Return the (x, y) coordinate for the center point of the cell that contains the specified text.  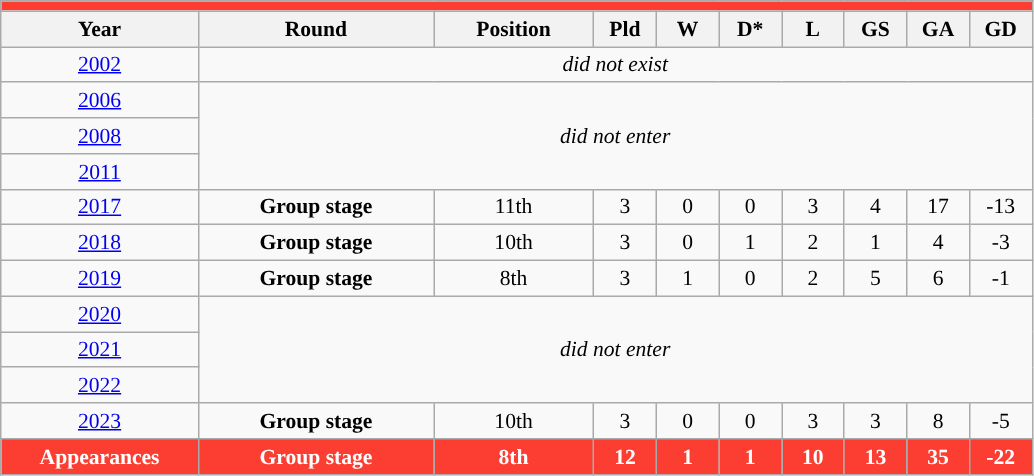
2008 (100, 136)
5 (876, 279)
2019 (100, 279)
2023 (100, 421)
2020 (100, 314)
2017 (100, 207)
-1 (1000, 279)
2018 (100, 243)
Appearances (100, 457)
13 (876, 457)
2021 (100, 350)
2002 (100, 65)
did not exist (615, 65)
8 (938, 421)
GA (938, 29)
-13 (1000, 207)
-22 (1000, 457)
L (814, 29)
Round (316, 29)
W (688, 29)
2011 (100, 172)
D* (750, 29)
-5 (1000, 421)
17 (938, 207)
2006 (100, 101)
GS (876, 29)
35 (938, 457)
6 (938, 279)
Position (514, 29)
11th (514, 207)
2022 (100, 386)
12 (626, 457)
10 (814, 457)
GD (1000, 29)
Pld (626, 29)
Year (100, 29)
-3 (1000, 243)
